Return the [X, Y] coordinate for the center point of the cell that contains the specified text.  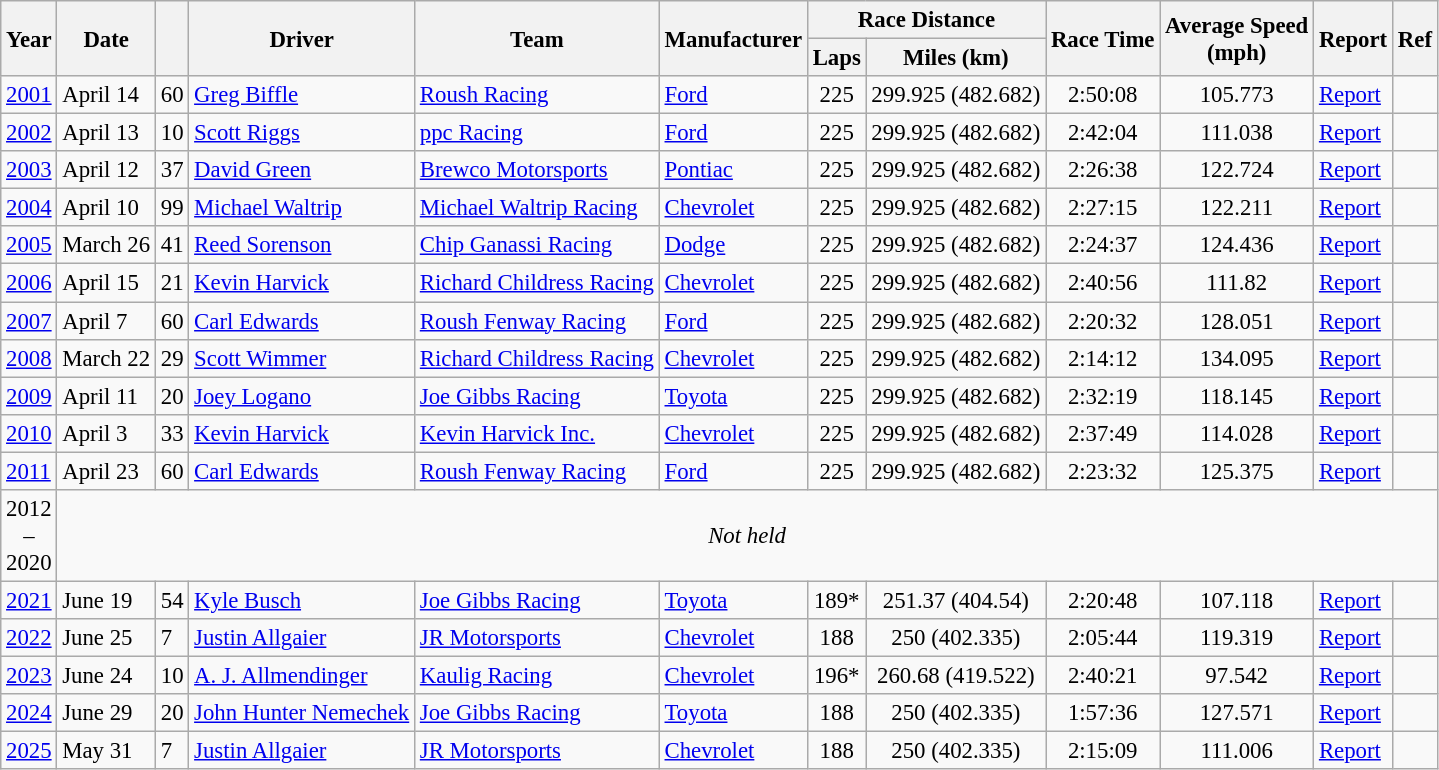
June 19 [106, 600]
2006 [29, 283]
99 [172, 208]
May 31 [106, 751]
2007 [29, 321]
2:32:19 [1103, 396]
2:05:44 [1103, 638]
2:50:08 [1103, 95]
June 25 [106, 638]
June 24 [106, 675]
David Green [302, 170]
Pontiac [733, 170]
2022 [29, 638]
April 23 [106, 471]
John Hunter Nemechek [302, 713]
Date [106, 38]
Reed Sorenson [302, 245]
1:57:36 [1103, 713]
2002 [29, 133]
Scott Riggs [302, 133]
2:26:38 [1103, 170]
21 [172, 283]
54 [172, 600]
2010 [29, 433]
2025 [29, 751]
April 15 [106, 283]
2:23:32 [1103, 471]
127.571 [1237, 713]
Kaulig Racing [538, 675]
Team [538, 38]
Greg Biffle [302, 95]
Michael Waltrip [302, 208]
April 7 [106, 321]
37 [172, 170]
2001 [29, 95]
April 11 [106, 396]
2004 [29, 208]
A. J. Allmendinger [302, 675]
2:20:48 [1103, 600]
2:40:56 [1103, 283]
April 10 [106, 208]
134.095 [1237, 358]
March 26 [106, 245]
Brewco Motorsports [538, 170]
2:42:04 [1103, 133]
April 13 [106, 133]
122.724 [1237, 170]
2024 [29, 713]
Dodge [733, 245]
114.028 [1237, 433]
Kyle Busch [302, 600]
128.051 [1237, 321]
107.118 [1237, 600]
March 22 [106, 358]
April 3 [106, 433]
Race Time [1103, 38]
2005 [29, 245]
260.68 (419.522) [956, 675]
122.211 [1237, 208]
Ref [1416, 38]
111.006 [1237, 751]
Miles (km) [956, 58]
2:20:32 [1103, 321]
196* [836, 675]
2021 [29, 600]
111.82 [1237, 283]
ppc Racing [538, 133]
97.542 [1237, 675]
2011 [29, 471]
105.773 [1237, 95]
2023 [29, 675]
Manufacturer [733, 38]
111.038 [1237, 133]
2:24:37 [1103, 245]
Average Speed(mph) [1237, 38]
41 [172, 245]
189* [836, 600]
Kevin Harvick Inc. [538, 433]
Year [29, 38]
Race Distance [926, 20]
2:37:49 [1103, 433]
29 [172, 358]
118.145 [1237, 396]
119.319 [1237, 638]
Roush Racing [538, 95]
April 14 [106, 95]
Not held [747, 536]
33 [172, 433]
Joey Logano [302, 396]
2:27:15 [1103, 208]
Scott Wimmer [302, 358]
2009 [29, 396]
April 12 [106, 170]
Laps [836, 58]
Michael Waltrip Racing [538, 208]
124.436 [1237, 245]
251.37 (404.54) [956, 600]
2:14:12 [1103, 358]
Chip Ganassi Racing [538, 245]
Driver [302, 38]
2003 [29, 170]
2008 [29, 358]
2:40:21 [1103, 675]
June 29 [106, 713]
125.375 [1237, 471]
2:15:09 [1103, 751]
2012–2020 [29, 536]
